Determine the [x, y] coordinate at the center of the cell enclosing the given text.  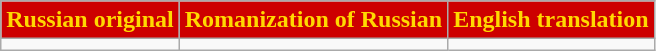
English translation [551, 20]
Russian original [90, 20]
Romanization of Russian [313, 20]
